Output the (x, y) coordinate of the center of the cell containing the given text.  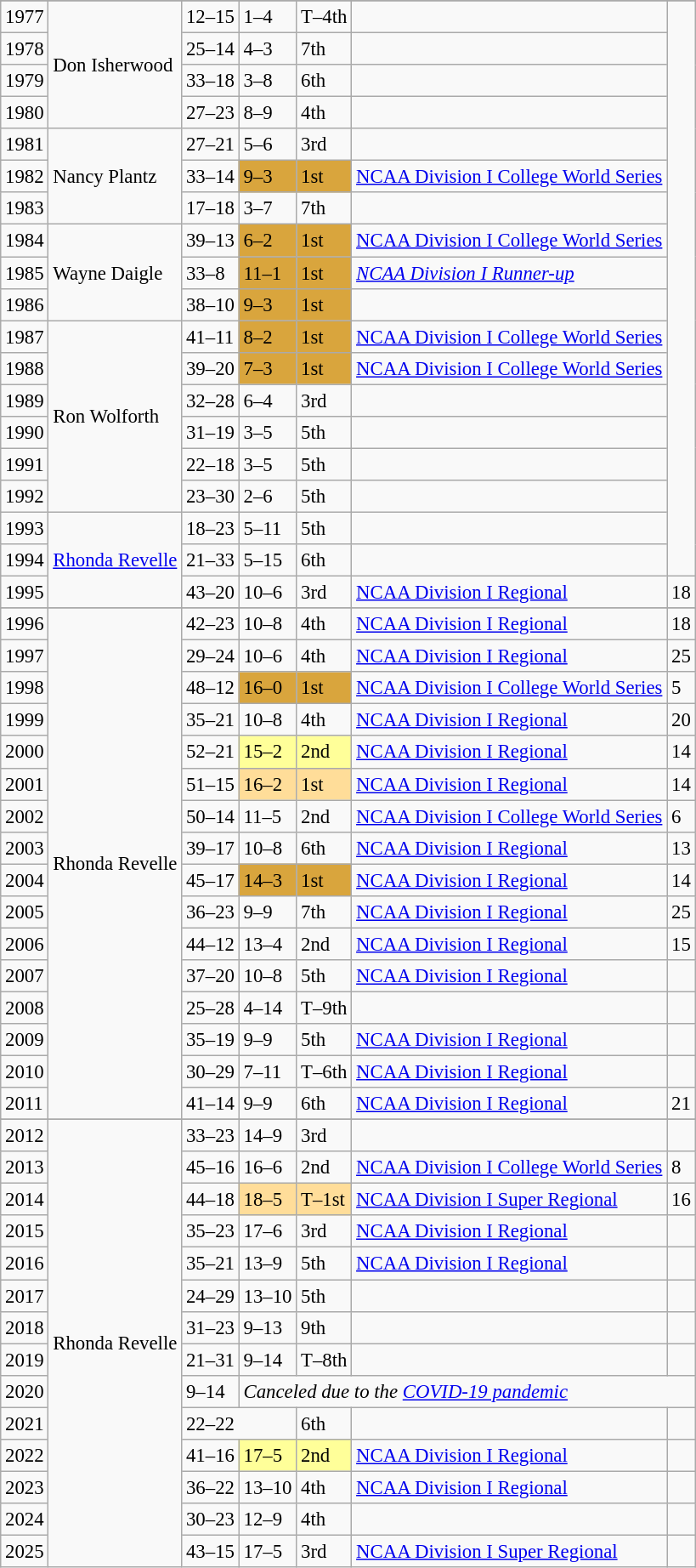
2–6 (268, 497)
13–9 (268, 1264)
14–9 (268, 1136)
16 (682, 1200)
2014 (25, 1200)
2013 (25, 1167)
5–15 (268, 560)
T–4th (325, 17)
NCAA Division I Runner-up (510, 273)
3–7 (268, 208)
2010 (25, 1072)
17–18 (211, 208)
1983 (25, 208)
24–29 (211, 1296)
6–4 (268, 401)
Wayne Daigle (116, 272)
6–2 (268, 241)
37–20 (211, 976)
1997 (25, 656)
16–0 (268, 688)
31–23 (211, 1327)
22–18 (211, 464)
2002 (25, 816)
2019 (25, 1360)
2007 (25, 976)
39–13 (211, 241)
4–3 (268, 49)
2011 (25, 1104)
41–16 (211, 1456)
2025 (25, 1551)
5 (682, 688)
41–11 (211, 337)
T–9th (325, 1008)
9th (325, 1327)
21–31 (211, 1360)
1978 (25, 49)
2005 (25, 912)
1977 (25, 17)
18–23 (211, 528)
8 (682, 1167)
17–6 (268, 1232)
2017 (25, 1296)
2023 (25, 1487)
1995 (25, 593)
1999 (25, 720)
15 (682, 944)
4–14 (268, 1008)
1–4 (268, 17)
36–23 (211, 912)
2003 (25, 848)
27–23 (211, 113)
50–14 (211, 816)
1990 (25, 433)
1984 (25, 241)
6 (682, 816)
1998 (25, 688)
1993 (25, 528)
8–9 (268, 113)
2001 (25, 784)
14–3 (268, 880)
1979 (25, 81)
Ron Wolforth (116, 417)
1994 (25, 560)
11–1 (268, 273)
1987 (25, 337)
25–14 (211, 49)
T–1st (325, 1200)
48–12 (211, 688)
5–11 (268, 528)
1985 (25, 273)
51–15 (211, 784)
35–19 (211, 1040)
5–6 (268, 145)
38–10 (211, 304)
33–14 (211, 177)
2024 (25, 1520)
13–4 (268, 944)
1996 (25, 624)
1981 (25, 145)
31–19 (211, 433)
33–23 (211, 1136)
2016 (25, 1264)
2015 (25, 1232)
2020 (25, 1391)
8–2 (268, 337)
7–3 (268, 368)
2018 (25, 1327)
12–9 (268, 1520)
29–24 (211, 656)
1986 (25, 304)
Don Isherwood (116, 65)
45–17 (211, 880)
41–14 (211, 1104)
33–8 (211, 273)
1991 (25, 464)
1989 (25, 401)
2004 (25, 880)
22–22 (240, 1423)
27–21 (211, 145)
1980 (25, 113)
2021 (25, 1423)
30–23 (211, 1520)
30–29 (211, 1072)
18–5 (268, 1200)
11–5 (268, 816)
52–21 (211, 753)
T–8th (325, 1360)
43–15 (211, 1551)
2022 (25, 1456)
2000 (25, 753)
T–6th (325, 1072)
2006 (25, 944)
21–33 (211, 560)
44–18 (211, 1200)
1992 (25, 497)
32–28 (211, 401)
1982 (25, 177)
33–18 (211, 81)
42–23 (211, 624)
36–22 (211, 1487)
2008 (25, 1008)
3–8 (268, 81)
43–20 (211, 593)
23–30 (211, 497)
Canceled due to the COVID-19 pandemic (467, 1391)
Nancy Plantz (116, 177)
25–28 (211, 1008)
21 (682, 1104)
39–20 (211, 368)
39–17 (211, 848)
12–15 (211, 17)
44–12 (211, 944)
35–23 (211, 1232)
20 (682, 720)
15–2 (268, 753)
45–16 (211, 1167)
16–6 (268, 1167)
2012 (25, 1136)
9–13 (268, 1327)
7–11 (268, 1072)
16–2 (268, 784)
13 (682, 848)
2009 (25, 1040)
1988 (25, 368)
